Pinpoint the cell where the given text exists, returning its (x, y) midpoint coordinate. 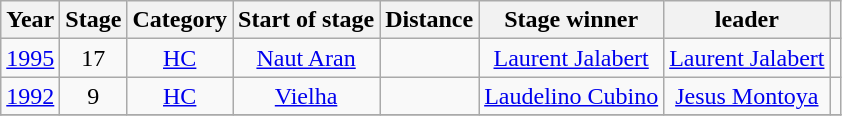
Stage (94, 20)
17 (94, 58)
1992 (30, 96)
Year (30, 20)
leader (747, 20)
Naut Aran (306, 58)
9 (94, 96)
Vielha (306, 96)
Start of stage (306, 20)
Category (180, 20)
Distance (430, 20)
Stage winner (572, 20)
Jesus Montoya (747, 96)
1995 (30, 58)
Laudelino Cubino (572, 96)
